Capture the cell that displays the provided text and extract its (x, y) central coordinate. 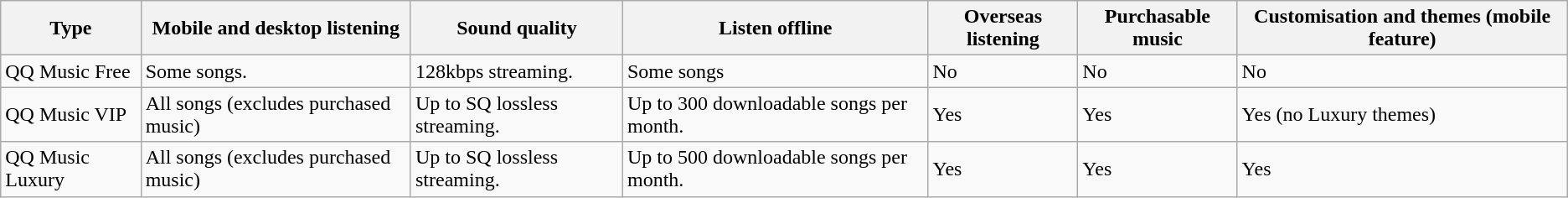
Up to 300 downloadable songs per month. (776, 114)
Some songs. (276, 71)
Mobile and desktop listening (276, 29)
Some songs (776, 71)
Overseas listening (1003, 29)
Customisation and themes (mobile feature) (1402, 29)
Sound quality (516, 29)
Type (70, 29)
Yes (no Luxury themes) (1402, 114)
Purchasable music (1158, 29)
128kbps streaming. (516, 71)
QQ Music Luxury (70, 169)
Up to 500 downloadable songs per month. (776, 169)
Listen offline (776, 29)
QQ Music Free (70, 71)
QQ Music VIP (70, 114)
